Scan for the cell matching the given text and deliver its [X, Y] coordinate at center. 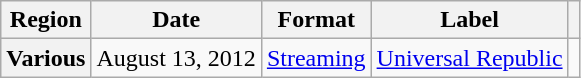
Label [470, 20]
August 13, 2012 [176, 58]
Format [316, 20]
Streaming [316, 58]
Universal Republic [470, 58]
Region [46, 20]
Various [46, 58]
Date [176, 20]
